Detect which cell encompasses the target text, then output its [X, Y] center coordinate. 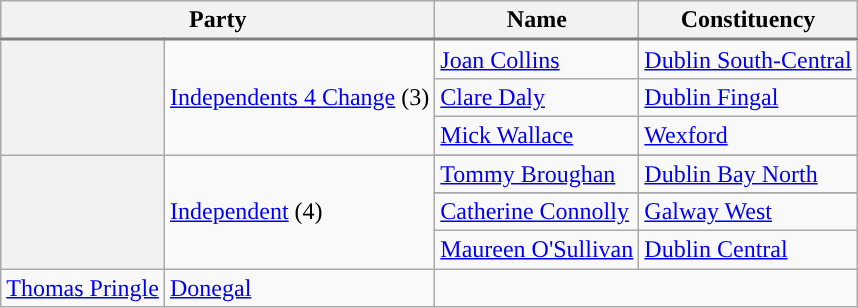
Party [218, 20]
Dublin Central [748, 250]
Thomas Pringle [83, 288]
Wexford [748, 135]
Clare Daly [537, 97]
Dublin South-Central [748, 60]
Dublin Fingal [748, 97]
Mick Wallace [537, 135]
Catherine Connolly [537, 212]
Dublin Bay North [748, 173]
Constituency [748, 20]
Donegal [299, 288]
Maureen O'Sullivan [537, 250]
Independent (4) [299, 211]
Galway West [748, 212]
Joan Collins [537, 60]
Independents 4 Change (3) [299, 98]
Tommy Broughan [537, 173]
Name [537, 20]
